Detect which cell encompasses the target text, then output its [x, y] center coordinate. 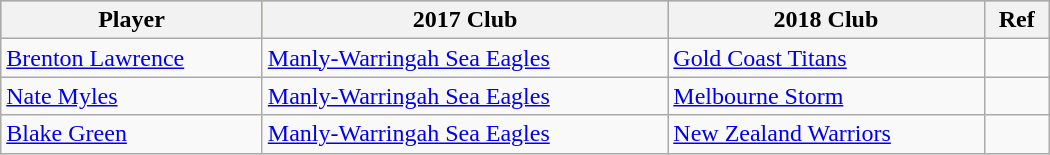
New Zealand Warriors [826, 134]
Gold Coast Titans [826, 58]
Melbourne Storm [826, 96]
Blake Green [132, 134]
2017 Club [465, 20]
Brenton Lawrence [132, 58]
2018 Club [826, 20]
Ref [1016, 20]
Player [132, 20]
Nate Myles [132, 96]
